Provide the [X, Y] coordinate of the cell's center where the given text is located.  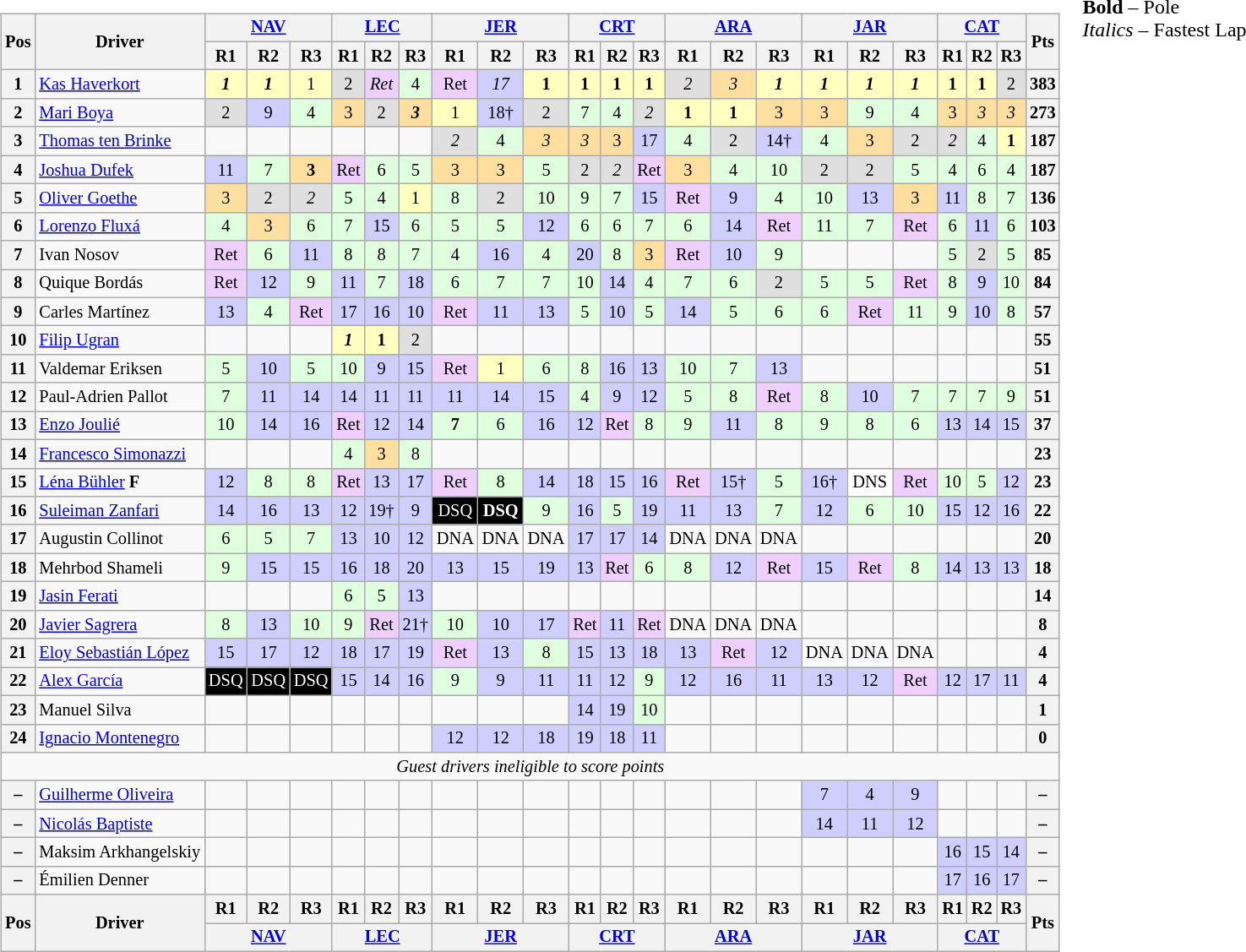
103 [1042, 226]
Manuel Silva [120, 710]
273 [1042, 113]
Jasin Ferati [120, 596]
14† [779, 141]
15† [733, 482]
Suleiman Zanfari [120, 511]
Enzo Joulié [120, 426]
55 [1042, 340]
Émilien Denner [120, 880]
Maksim Arkhangelskiy [120, 852]
Francesco Simonazzi [120, 454]
18† [501, 113]
Guest drivers ineligible to score points [531, 767]
Quique Bordás [120, 284]
383 [1042, 84]
21 [18, 653]
Ignacio Montenegro [120, 738]
21† [416, 624]
Nicolás Baptiste [120, 824]
Kas Haverkort [120, 84]
Guilherme Oliveira [120, 795]
Oliver Goethe [120, 199]
Lorenzo Fluxá [120, 226]
Alex García [120, 682]
DNS [870, 482]
Valdemar Eriksen [120, 369]
Ivan Nosov [120, 255]
85 [1042, 255]
Carles Martínez [120, 312]
Joshua Dufek [120, 170]
Léna Bühler F [120, 482]
136 [1042, 199]
Mehrbod Shameli [120, 568]
0 [1042, 738]
16† [824, 482]
84 [1042, 284]
37 [1042, 426]
Mari Boya [120, 113]
Augustin Collinot [120, 539]
57 [1042, 312]
Filip Ugran [120, 340]
19† [381, 511]
Javier Sagrera [120, 624]
24 [18, 738]
Paul-Adrien Pallot [120, 397]
Eloy Sebastián López [120, 653]
Thomas ten Brinke [120, 141]
